Capture the cell that displays the provided text and extract its [X, Y] central coordinate. 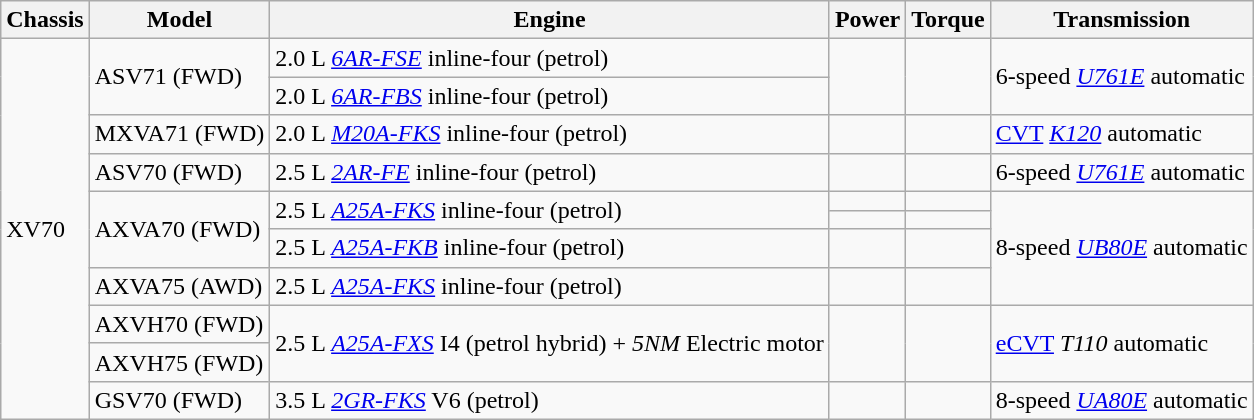
ASV71 (FWD) [180, 77]
2.0 L 6AR-FBS inline-four (petrol) [550, 96]
2.0 L M20A-FKS inline-four (petrol) [550, 134]
Chassis [45, 20]
XV70 [45, 230]
AXVA75 (AWD) [180, 286]
AXVA70 (FWD) [180, 229]
AXVH75 (FWD) [180, 362]
2.0 L 6AR-FSE inline-four (petrol) [550, 58]
3.5 L 2GR-FKS V6 (petrol) [550, 400]
ASV70 (FWD) [180, 172]
Transmission [1122, 20]
CVT K120 automatic [1122, 134]
eCVT T110 automatic [1122, 343]
Model [180, 20]
AXVH70 (FWD) [180, 324]
8-speed UB80E automatic [1122, 248]
Engine [550, 20]
GSV70 (FWD) [180, 400]
MXVA71 (FWD) [180, 134]
Power [867, 20]
2.5 L A25A-FXS I4 (petrol hybrid) + 5NM Electric motor [550, 343]
8-speed UA80E automatic [1122, 400]
2.5 L A25A-FKB inline-four (petrol) [550, 248]
2.5 L 2AR-FE inline-four (petrol) [550, 172]
Torque [948, 20]
